Detect which cell encompasses the target text, then output its (X, Y) center coordinate. 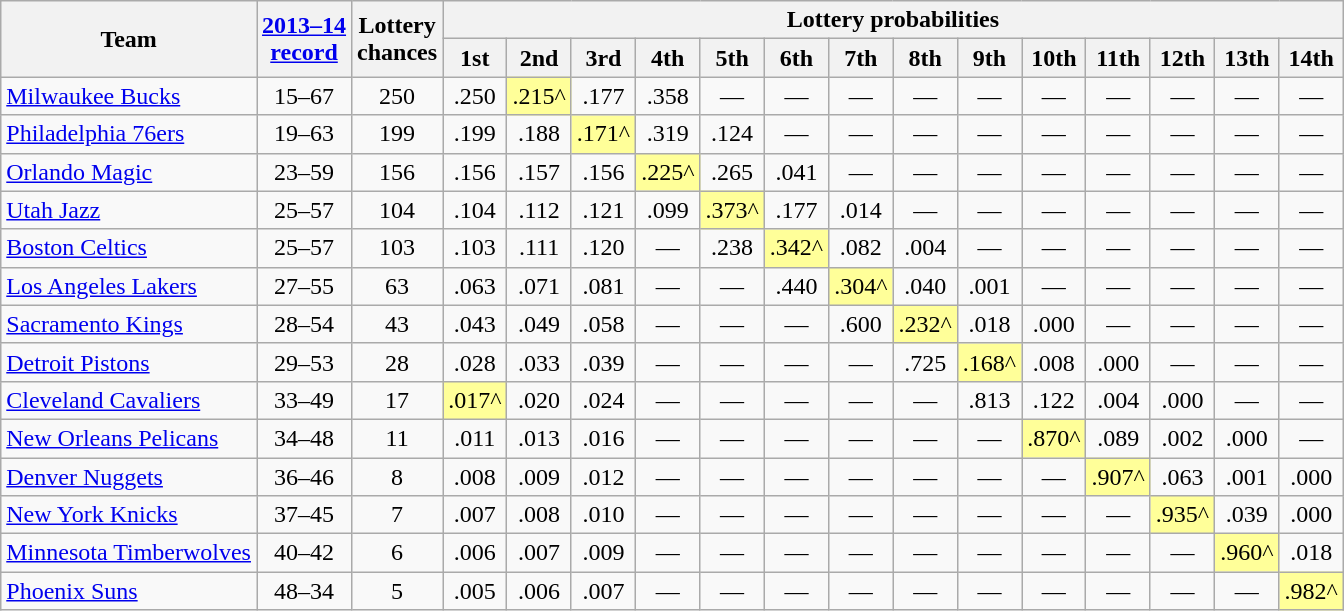
Boston Celtics (129, 248)
.342^ (796, 248)
.960^ (1247, 553)
Orlando Magic (129, 172)
.168^ (989, 362)
43 (398, 324)
199 (398, 134)
.199 (475, 134)
.120 (603, 248)
.870^ (1054, 438)
12th (1182, 58)
28 (398, 362)
.014 (861, 210)
7 (398, 515)
.935^ (1182, 515)
.081 (603, 286)
.058 (603, 324)
6 (398, 553)
23–59 (304, 172)
2013–14record (304, 39)
.725 (925, 362)
.028 (475, 362)
.049 (539, 324)
.238 (732, 248)
Cleveland Cavaliers (129, 400)
.157 (539, 172)
103 (398, 248)
.600 (861, 324)
.104 (475, 210)
.043 (475, 324)
.813 (989, 400)
Denver Nuggets (129, 477)
.017^ (475, 400)
14th (1311, 58)
27–55 (304, 286)
5 (398, 591)
.265 (732, 172)
7th (861, 58)
8th (925, 58)
.016 (603, 438)
Sacramento Kings (129, 324)
15–67 (304, 96)
.358 (668, 96)
Philadelphia 76ers (129, 134)
.304^ (861, 286)
.020 (539, 400)
.010 (603, 515)
10th (1054, 58)
250 (398, 96)
33–49 (304, 400)
.982^ (1311, 591)
34–48 (304, 438)
.024 (603, 400)
.040 (925, 286)
.122 (1054, 400)
.112 (539, 210)
104 (398, 210)
28–54 (304, 324)
Los Angeles Lakers (129, 286)
3rd (603, 58)
Utah Jazz (129, 210)
1st (475, 58)
4th (668, 58)
.440 (796, 286)
New York Knicks (129, 515)
11th (1118, 58)
6th (796, 58)
.250 (475, 96)
.089 (1118, 438)
11 (398, 438)
.011 (475, 438)
.082 (861, 248)
.013 (539, 438)
29–53 (304, 362)
.124 (732, 134)
.033 (539, 362)
.041 (796, 172)
.071 (539, 286)
63 (398, 286)
5th (732, 58)
.005 (475, 591)
9th (989, 58)
8 (398, 477)
.103 (475, 248)
Lottery probabilities (894, 20)
37–45 (304, 515)
156 (398, 172)
Milwaukee Bucks (129, 96)
19–63 (304, 134)
Detroit Pistons (129, 362)
2nd (539, 58)
.373^ (732, 210)
Minnesota Timberwolves (129, 553)
.215^ (539, 96)
.225^ (668, 172)
40–42 (304, 553)
Phoenix Suns (129, 591)
Lotterychances (398, 39)
.907^ (1118, 477)
17 (398, 400)
New Orleans Pelicans (129, 438)
48–34 (304, 591)
.012 (603, 477)
.319 (668, 134)
.099 (668, 210)
13th (1247, 58)
.111 (539, 248)
.002 (1182, 438)
.232^ (925, 324)
.171^ (603, 134)
36–46 (304, 477)
.121 (603, 210)
.188 (539, 134)
Team (129, 39)
